Return the [X, Y] coordinate for the center point of the cell that contains the specified text.  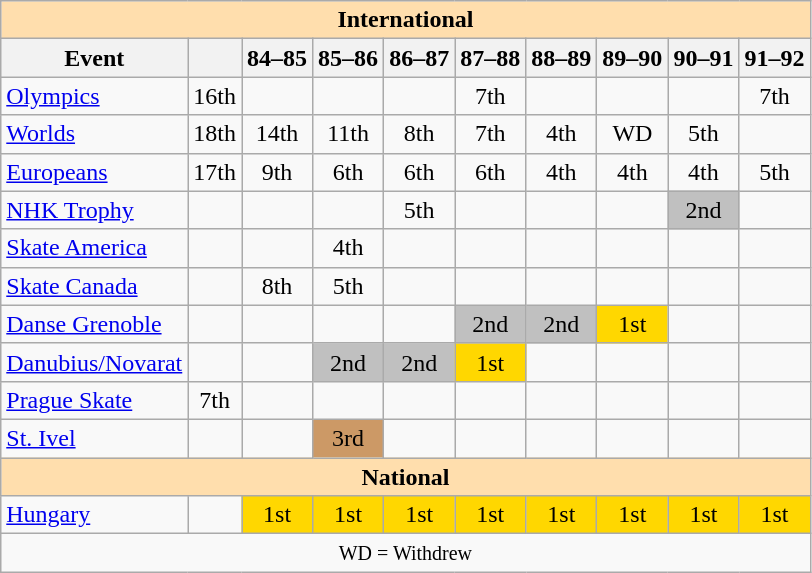
91–92 [774, 58]
84–85 [278, 58]
88–89 [562, 58]
WD = Withdrew [406, 553]
St. Ivel [94, 438]
90–91 [704, 58]
Worlds [94, 134]
Skate America [94, 248]
Skate Canada [94, 286]
3rd [348, 438]
NHK Trophy [94, 210]
Danubius/Novarat [94, 362]
86–87 [420, 58]
11th [348, 134]
Danse Grenoble [94, 324]
WD [632, 134]
Event [94, 58]
Prague Skate [94, 400]
Olympics [94, 96]
89–90 [632, 58]
17th [215, 172]
Hungary [94, 515]
International [406, 20]
16th [215, 96]
14th [278, 134]
Europeans [94, 172]
85–86 [348, 58]
National [406, 477]
87–88 [490, 58]
9th [278, 172]
18th [215, 134]
